Return the [X, Y] coordinate for the center point of the cell that contains the specified text.  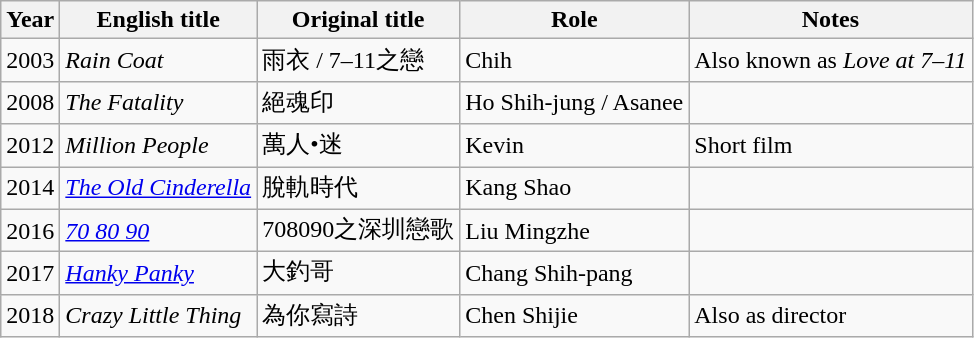
Chih [574, 60]
70 80 90 [158, 230]
萬人•迷 [358, 146]
Also known as Love at 7–11 [830, 60]
708090之深圳戀歌 [358, 230]
Role [574, 20]
Hanky Panky [158, 274]
Rain Coat [158, 60]
2018 [30, 316]
2003 [30, 60]
2012 [30, 146]
Short film [830, 146]
Also as director [830, 316]
Kevin [574, 146]
脫軌時代 [358, 188]
Notes [830, 20]
為你寫詩 [358, 316]
Chen Shijie [574, 316]
2008 [30, 102]
The Old Cinderella [158, 188]
Liu Mingzhe [574, 230]
Original title [358, 20]
Ho Shih-jung / Asanee [574, 102]
絕魂印 [358, 102]
Chang Shih-pang [574, 274]
2014 [30, 188]
2017 [30, 274]
Crazy Little Thing [158, 316]
Kang Shao [574, 188]
Million People [158, 146]
The Fatality [158, 102]
雨衣 / 7–11之戀 [358, 60]
Year [30, 20]
大釣哥 [358, 274]
2016 [30, 230]
English title [158, 20]
